Find where the given text appears and provide that cell's center as [X, Y] coordinate. 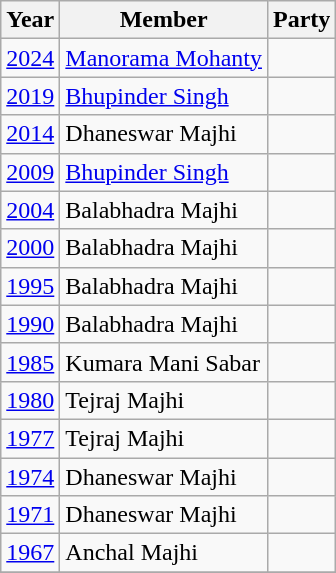
2009 [30, 172]
Year [30, 20]
Party [301, 20]
2019 [30, 96]
1995 [30, 286]
2000 [30, 248]
1971 [30, 515]
1980 [30, 400]
2014 [30, 134]
Kumara Mani Sabar [164, 362]
1985 [30, 362]
1977 [30, 438]
1990 [30, 324]
Member [164, 20]
2004 [30, 210]
Anchal Majhi [164, 553]
Manorama Mohanty [164, 58]
1974 [30, 477]
1967 [30, 553]
2024 [30, 58]
